For the text-containing cell, return its midpoint in (x, y) coordinate format. 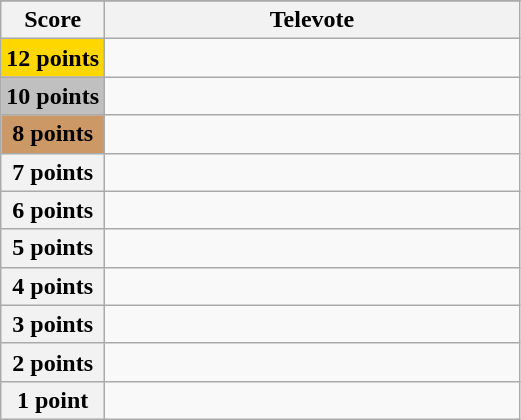
1 point (53, 400)
8 points (53, 134)
6 points (53, 210)
12 points (53, 58)
2 points (53, 362)
Televote (312, 20)
7 points (53, 172)
10 points (53, 96)
3 points (53, 324)
4 points (53, 286)
Score (53, 20)
5 points (53, 248)
